Extract the [X, Y] coordinate from the center of the cell holding the provided text.  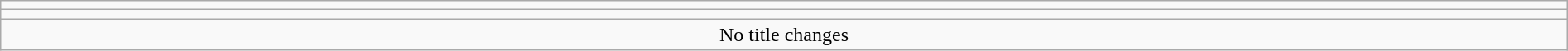
No title changes [784, 35]
